Locate the cell with the specified text and output its (x, y) center coordinate. 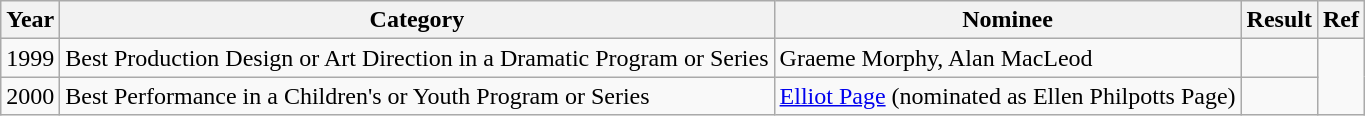
1999 (30, 58)
Year (30, 20)
2000 (30, 96)
Graeme Morphy, Alan MacLeod (1008, 58)
Category (417, 20)
Ref (1340, 20)
Nominee (1008, 20)
Elliot Page (nominated as Ellen Philpotts Page) (1008, 96)
Best Production Design or Art Direction in a Dramatic Program or Series (417, 58)
Result (1279, 20)
Best Performance in a Children's or Youth Program or Series (417, 96)
